For the text-containing cell, return its midpoint in [X, Y] coordinate format. 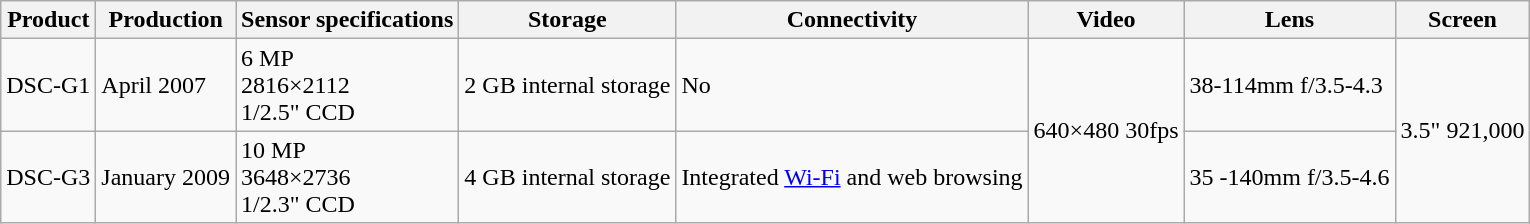
3.5" 921,000 [1462, 131]
January 2009 [166, 177]
Integrated Wi-Fi and web browsing [852, 177]
Video [1106, 20]
DSC-G3 [48, 177]
6 MP2816×21121/2.5" CCD [348, 85]
Sensor specifications [348, 20]
10 MP3648×27361/2.3" CCD [348, 177]
640×480 30fps [1106, 131]
Production [166, 20]
Screen [1462, 20]
Lens [1290, 20]
4 GB internal storage [568, 177]
Connectivity [852, 20]
35 -140mm f/3.5-4.6 [1290, 177]
April 2007 [166, 85]
38-114mm f/3.5-4.3 [1290, 85]
DSC-G1 [48, 85]
Product [48, 20]
Storage [568, 20]
2 GB internal storage [568, 85]
No [852, 85]
